Search for the cell housing the specified text and yield its (x, y) center coordinate. 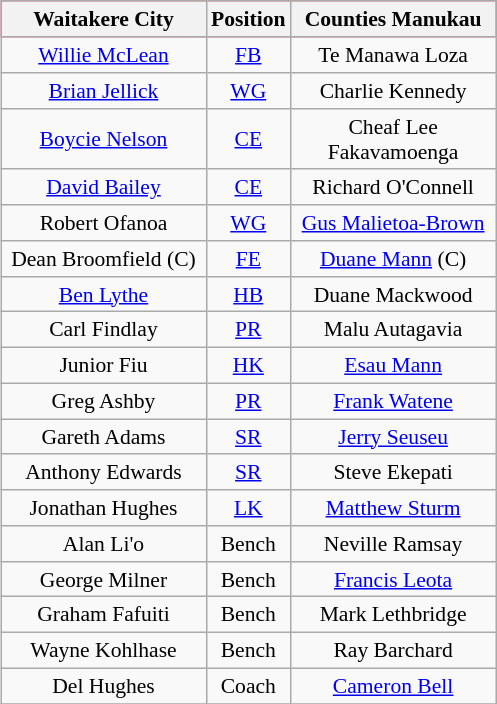
Boycie Nelson (104, 138)
Wayne Kohlhase (104, 650)
Neville Ramsay (394, 544)
HK (248, 365)
Mark Lethbridge (394, 615)
Ray Barchard (394, 650)
HB (248, 294)
Matthew Sturm (394, 508)
Junior Fiu (104, 365)
Duane Mann (C) (394, 259)
LK (248, 508)
FE (248, 259)
Carl Findlay (104, 330)
Gareth Adams (104, 437)
Malu Autagavia (394, 330)
Del Hughes (104, 686)
Richard O'Connell (394, 187)
Steve Ekepati (394, 472)
Jerry Seuseu (394, 437)
Greg Ashby (104, 401)
Te Manawa Loza (394, 55)
Anthony Edwards (104, 472)
Francis Leota (394, 579)
Willie McLean (104, 55)
Cameron Bell (394, 686)
Esau Mann (394, 365)
Frank Watene (394, 401)
George Milner (104, 579)
Jonathan Hughes (104, 508)
Coach (248, 686)
Position (248, 19)
David Bailey (104, 187)
Brian Jellick (104, 91)
Ben Lythe (104, 294)
Charlie Kennedy (394, 91)
Cheaf Lee Fakavamoenga (394, 138)
Counties Manukau (394, 19)
Waitakere City (104, 19)
Robert Ofanoa (104, 223)
Gus Malietoa-Brown (394, 223)
Dean Broomfield (C) (104, 259)
Graham Fafuiti (104, 615)
Duane Mackwood (394, 294)
Alan Li'o (104, 544)
FB (248, 55)
